Extract the (X, Y) coordinate from the center of the cell holding the provided text.  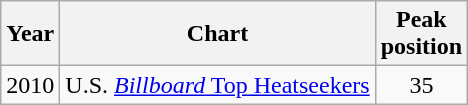
Chart (218, 34)
2010 (30, 85)
Peakposition (421, 34)
Year (30, 34)
U.S. Billboard Top Heatseekers (218, 85)
35 (421, 85)
